Output the (x, y) coordinate of the center of the cell containing the given text.  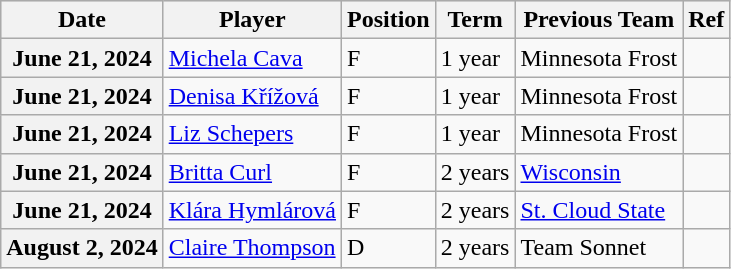
Wisconsin (599, 172)
Ref (706, 20)
Michela Cava (252, 58)
Date (82, 20)
Claire Thompson (252, 248)
Player (252, 20)
Term (475, 20)
Liz Schepers (252, 134)
Position (389, 20)
Team Sonnet (599, 248)
Britta Curl (252, 172)
D (389, 248)
Denisa Křížová (252, 96)
St. Cloud State (599, 210)
Klára Hymlárová (252, 210)
August 2, 2024 (82, 248)
Previous Team (599, 20)
